Determine the [x, y] coordinate at the center of the cell enclosing the given text.  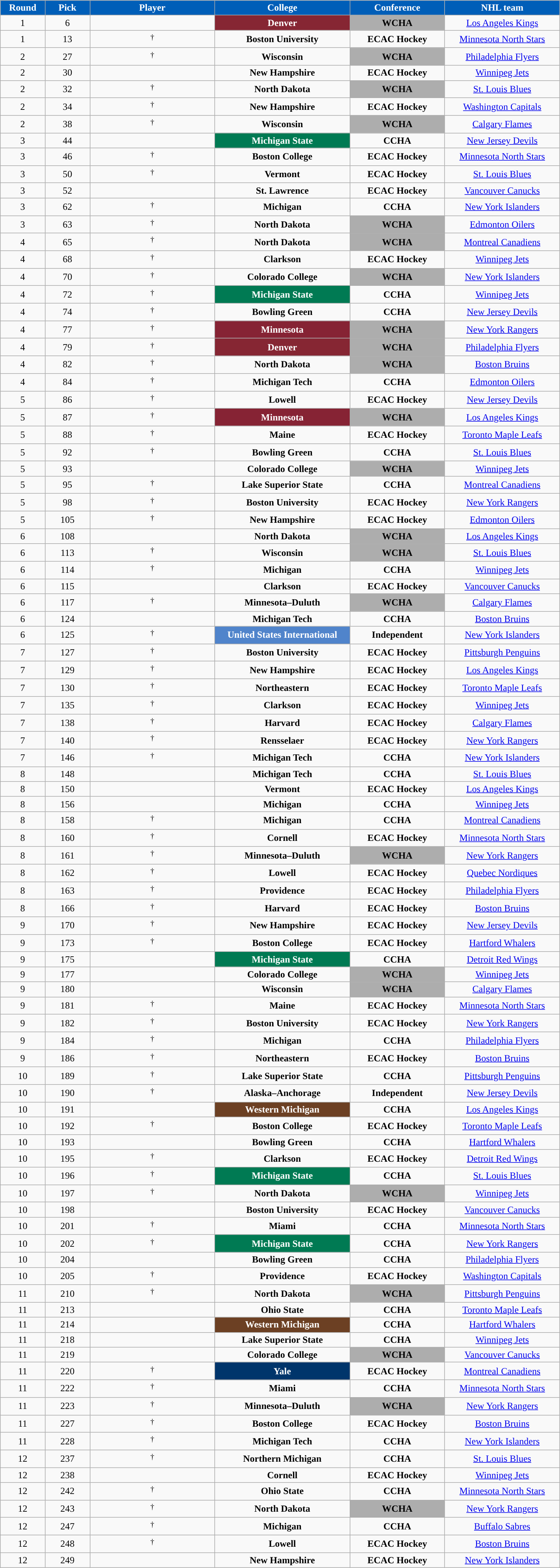
182 [67, 1024]
227 [67, 1424]
248 [67, 1544]
Player [152, 8]
62 [67, 207]
189 [67, 1076]
190 [67, 1094]
201 [67, 1226]
Rensselaer [282, 740]
197 [67, 1194]
195 [67, 1158]
204 [67, 1260]
93 [67, 468]
163 [67, 890]
Pick [67, 8]
50 [67, 174]
117 [67, 602]
63 [67, 224]
140 [67, 740]
College [282, 8]
228 [67, 1442]
180 [67, 989]
30 [67, 73]
82 [67, 365]
70 [67, 277]
135 [67, 705]
Yale [282, 1371]
223 [67, 1406]
115 [67, 586]
77 [67, 330]
86 [67, 400]
72 [67, 294]
220 [67, 1371]
202 [67, 1243]
130 [67, 688]
205 [67, 1276]
213 [67, 1310]
170 [67, 926]
214 [67, 1325]
166 [67, 908]
242 [67, 1491]
186 [67, 1058]
138 [67, 723]
44 [67, 141]
161 [67, 856]
160 [67, 838]
Buffalo Sabres [502, 1527]
13 [67, 39]
34 [67, 107]
87 [67, 417]
198 [67, 1210]
95 [67, 485]
68 [67, 260]
Round [23, 8]
United States International [282, 635]
184 [67, 1041]
177 [67, 974]
162 [67, 873]
193 [67, 1142]
218 [67, 1340]
46 [67, 157]
98 [67, 502]
191 [67, 1109]
114 [67, 570]
Conference [397, 8]
NHL team [502, 8]
27 [67, 57]
St. Lawrence [282, 191]
146 [67, 758]
108 [67, 536]
79 [67, 347]
243 [67, 1509]
105 [67, 520]
156 [67, 804]
181 [67, 1005]
173 [67, 943]
127 [67, 653]
84 [67, 382]
192 [67, 1126]
Northern Michigan [282, 1459]
196 [67, 1176]
148 [67, 774]
210 [67, 1294]
Alaska–Anchorage [282, 1094]
150 [67, 789]
65 [67, 242]
124 [67, 619]
88 [67, 435]
238 [67, 1475]
113 [67, 553]
Quebec Nordiques [502, 873]
249 [67, 1560]
92 [67, 453]
74 [67, 312]
175 [67, 959]
38 [67, 124]
52 [67, 191]
158 [67, 820]
125 [67, 635]
237 [67, 1459]
219 [67, 1355]
247 [67, 1527]
32 [67, 89]
129 [67, 670]
222 [67, 1389]
